For the text-containing cell, return its midpoint in (x, y) coordinate format. 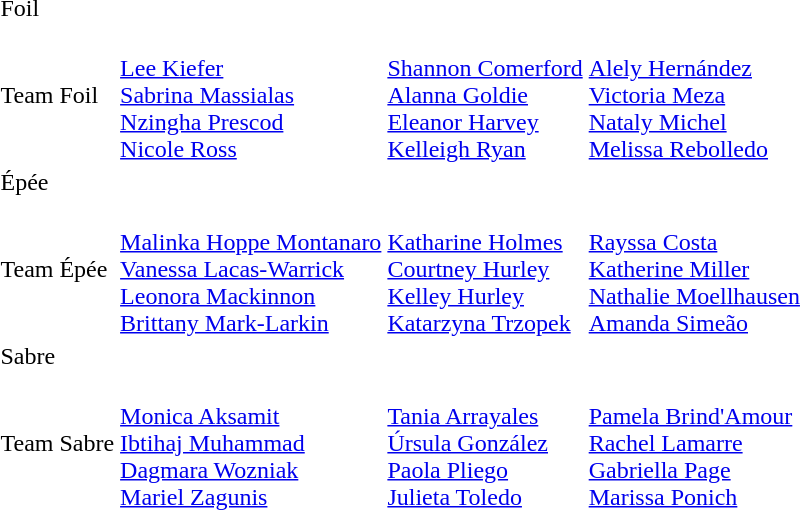
Katharine HolmesCourtney HurleyKelley HurleyKatarzyna Trzopek (485, 269)
Shannon ComerfordAlanna GoldieEleanor HarveyKelleigh Ryan (485, 95)
Lee KieferSabrina MassialasNzingha PrescodNicole Ross (251, 95)
Malinka Hoppe MontanaroVanessa Lacas-WarrickLeonora MackinnonBrittany Mark-Larkin (251, 269)
